Pinpoint the cell where the given text exists, returning its (x, y) midpoint coordinate. 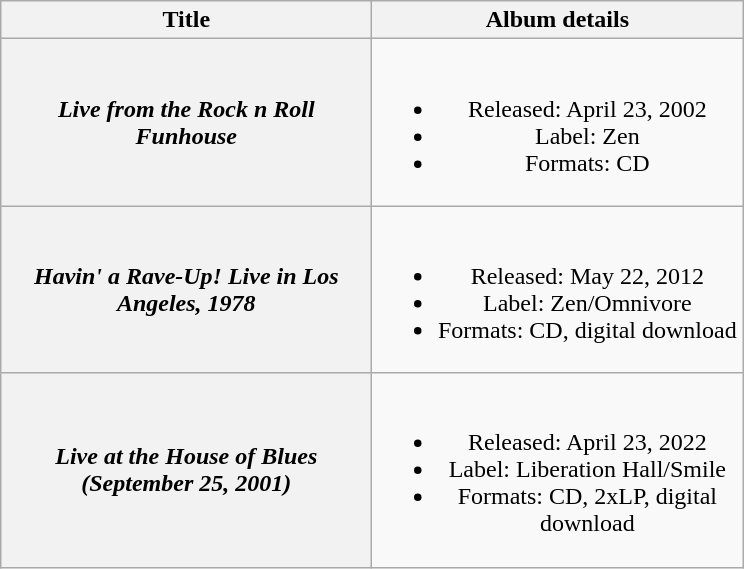
Live from the Rock n Roll Funhouse (186, 122)
Released: May 22, 2012Label: Zen/OmnivoreFormats: CD, digital download (558, 290)
Released: April 23, 2022Label: Liberation Hall/SmileFormats: CD, 2xLP, digital download (558, 470)
Havin' a Rave-Up! Live in Los Angeles, 1978 (186, 290)
Album details (558, 20)
Title (186, 20)
Live at the House of Blues (September 25, 2001) (186, 470)
Released: April 23, 2002Label: ZenFormats: CD (558, 122)
